Pinpoint the cell where the given text exists, returning its (X, Y) midpoint coordinate. 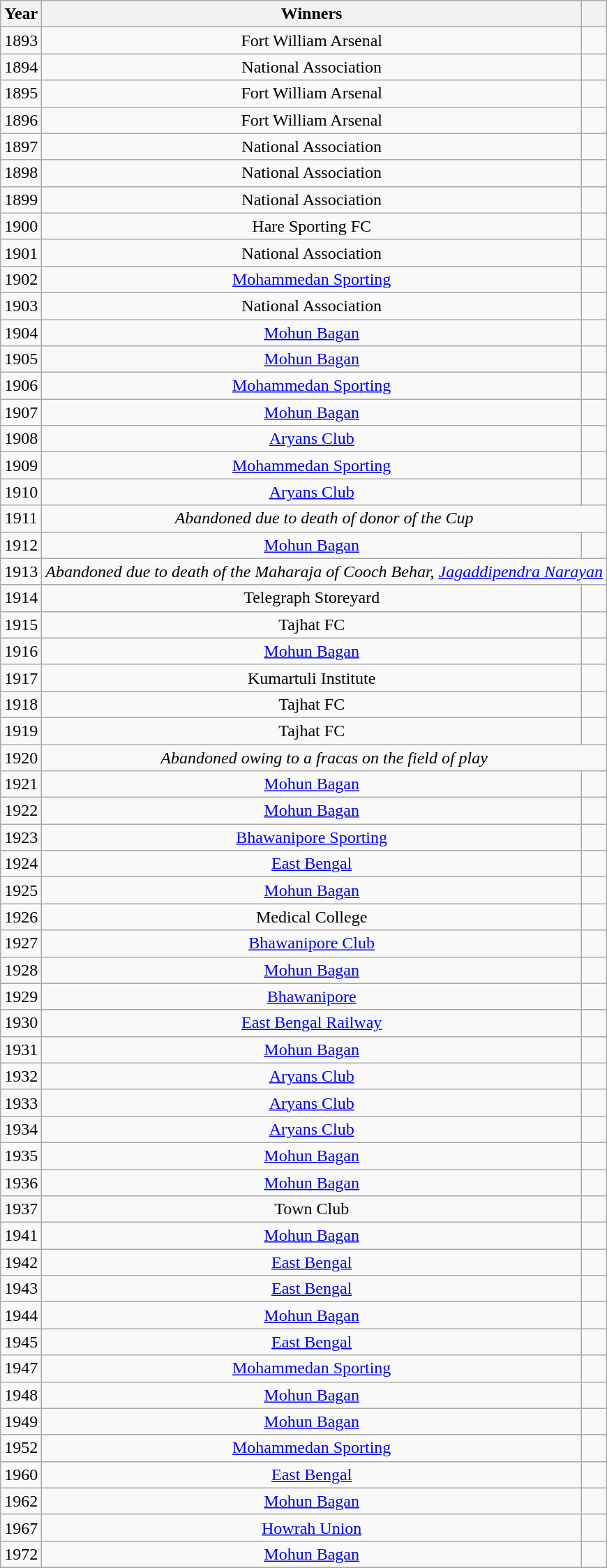
1962 (21, 1501)
1949 (21, 1421)
1902 (21, 279)
1917 (21, 678)
1918 (21, 704)
1931 (21, 1050)
1936 (21, 1183)
1914 (21, 598)
Bhawanipore Sporting (312, 837)
1904 (21, 333)
1910 (21, 492)
1952 (21, 1448)
1901 (21, 253)
East Bengal Railway (312, 1023)
1927 (21, 943)
1915 (21, 625)
Abandoned due to death of donor of the Cup (324, 518)
1899 (21, 200)
1929 (21, 996)
Kumartuli Institute (312, 678)
Town Club (312, 1209)
Abandoned owing to a fracas on the field of play (324, 757)
Winners (312, 14)
Howrah Union (312, 1528)
1942 (21, 1262)
1928 (21, 970)
1903 (21, 306)
Bhawanipore Club (312, 943)
1945 (21, 1342)
1972 (21, 1554)
1920 (21, 757)
Bhawanipore (312, 996)
1934 (21, 1129)
1923 (21, 837)
1894 (21, 67)
Abandoned due to death of the Maharaja of Cooch Behar, Jagaddipendra Narayan (324, 572)
1905 (21, 359)
1921 (21, 784)
1896 (21, 120)
Hare Sporting FC (312, 226)
1911 (21, 518)
1948 (21, 1395)
1907 (21, 412)
1941 (21, 1236)
Year (21, 14)
1909 (21, 465)
1943 (21, 1289)
1947 (21, 1368)
1919 (21, 731)
1960 (21, 1474)
1912 (21, 545)
1895 (21, 94)
1933 (21, 1103)
1898 (21, 173)
Medical College (312, 917)
Telegraph Storeyard (312, 598)
1913 (21, 572)
1893 (21, 40)
1925 (21, 890)
1922 (21, 811)
1937 (21, 1209)
1932 (21, 1076)
1944 (21, 1315)
1900 (21, 226)
1935 (21, 1156)
1967 (21, 1528)
1930 (21, 1023)
1906 (21, 386)
1916 (21, 651)
1908 (21, 439)
1924 (21, 864)
1926 (21, 917)
1897 (21, 147)
